Determine the [x, y] coordinate at the center of the cell enclosing the given text.  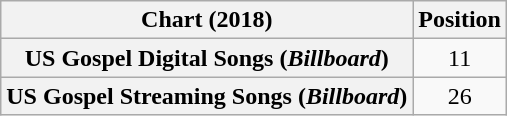
11 [460, 58]
Position [460, 20]
Chart (2018) [207, 20]
US Gospel Digital Songs (Billboard) [207, 58]
26 [460, 96]
US Gospel Streaming Songs (Billboard) [207, 96]
